Output the (X, Y) coordinate of the center of the cell containing the given text.  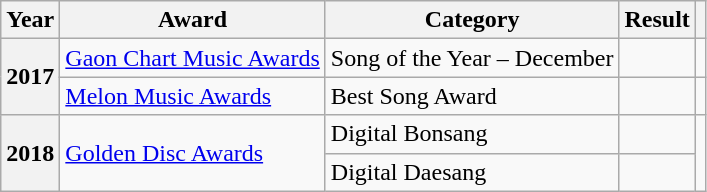
2017 (30, 77)
Best Song Award (472, 96)
Song of the Year – December (472, 58)
Gaon Chart Music Awards (193, 58)
Category (472, 20)
Award (193, 20)
Golden Disc Awards (193, 153)
Digital Bonsang (472, 134)
2018 (30, 153)
Digital Daesang (472, 172)
Melon Music Awards (193, 96)
Result (657, 20)
Year (30, 20)
